For the text-containing cell, return its midpoint in (X, Y) coordinate format. 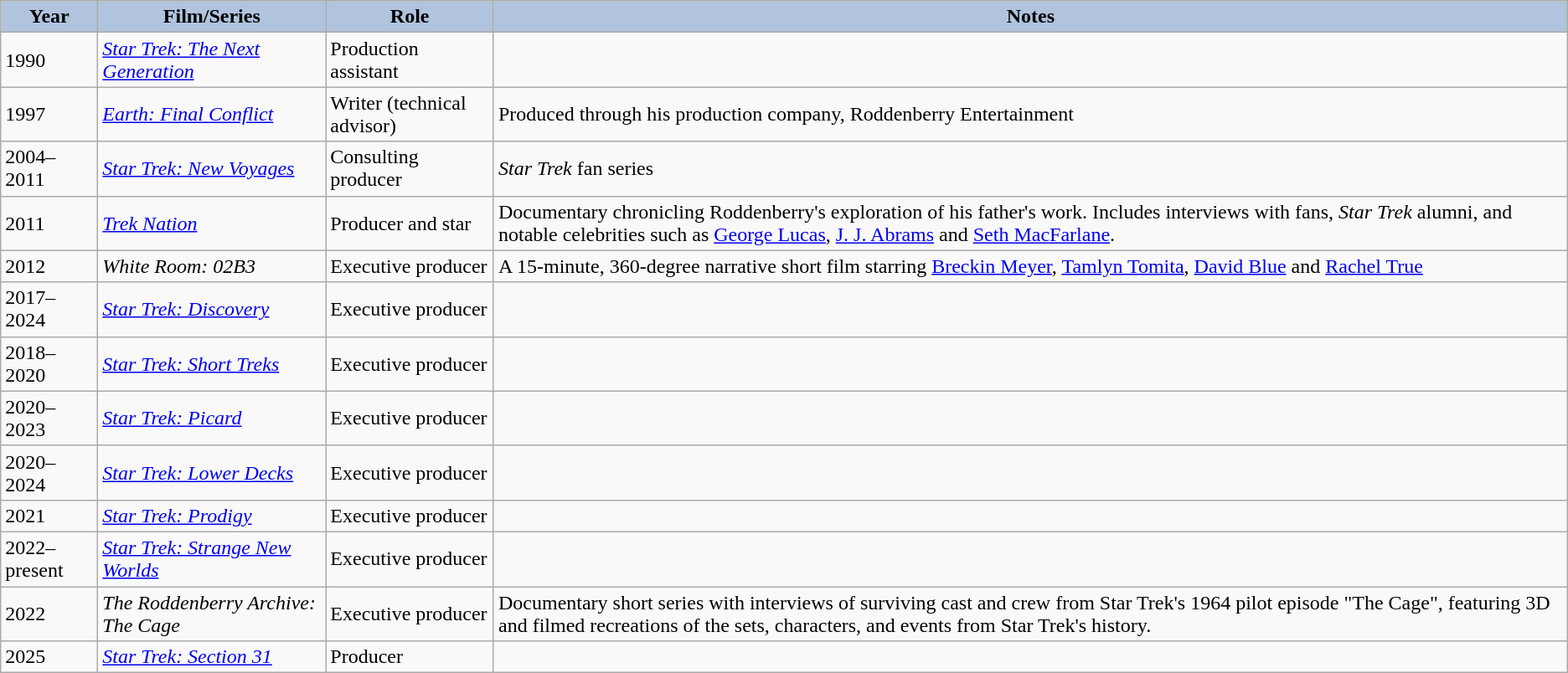
Consulting producer (410, 169)
2018–2020 (49, 363)
Writer (technical advisor) (410, 114)
Notes (1030, 17)
2022 (49, 613)
2021 (49, 516)
Star Trek: The Next Generation (212, 60)
2017–2024 (49, 310)
Star Trek: Short Treks (212, 363)
Role (410, 17)
White Room: 02B3 (212, 266)
Star Trek: Picard (212, 419)
Star Trek: Discovery (212, 310)
Produced through his production company, Roddenberry Entertainment (1030, 114)
Trek Nation (212, 223)
1997 (49, 114)
Star Trek: New Voyages (212, 169)
Film/Series (212, 17)
A 15-minute, 360-degree narrative short film starring Breckin Meyer, Tamlyn Tomita, David Blue and Rachel True (1030, 266)
Producer and star (410, 223)
Star Trek: Strange New Worlds (212, 559)
1990 (49, 60)
2025 (49, 657)
The Roddenberry Archive: The Cage (212, 613)
2020–2024 (49, 472)
2004–2011 (49, 169)
Production assistant (410, 60)
Star Trek fan series (1030, 169)
2020–2023 (49, 419)
2022–present (49, 559)
Star Trek: Prodigy (212, 516)
Year (49, 17)
2012 (49, 266)
Earth: Final Conflict (212, 114)
Producer (410, 657)
Star Trek: Lower Decks (212, 472)
2011 (49, 223)
Star Trek: Section 31 (212, 657)
